Pinpoint the cell where the given text exists, returning its (X, Y) midpoint coordinate. 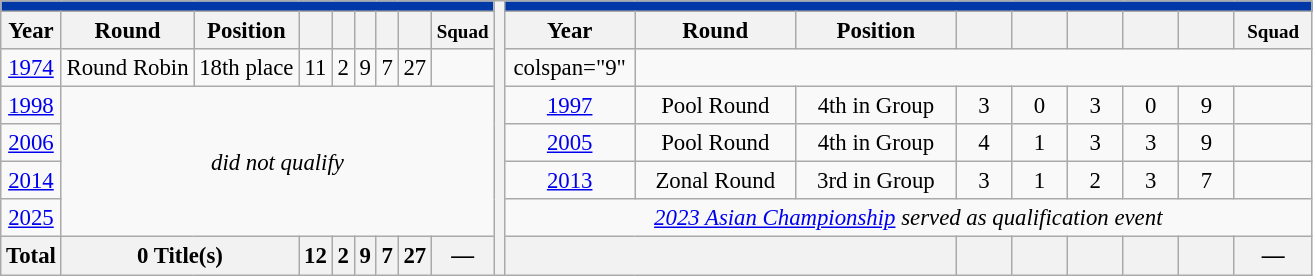
1997 (570, 106)
2005 (570, 143)
2013 (570, 181)
2023 Asian Championship served as qualification event (908, 219)
1998 (31, 106)
2006 (31, 143)
4 (984, 143)
12 (316, 256)
did not qualify (278, 162)
11 (316, 68)
colspan="9" (570, 68)
2014 (31, 181)
Total (31, 256)
0 Title(s) (180, 256)
Zonal Round (716, 181)
1974 (31, 68)
2025 (31, 219)
3rd in Group (876, 181)
18th place (246, 68)
Round Robin (128, 68)
